Return the [X, Y] coordinate for the center point of the cell that contains the specified text.  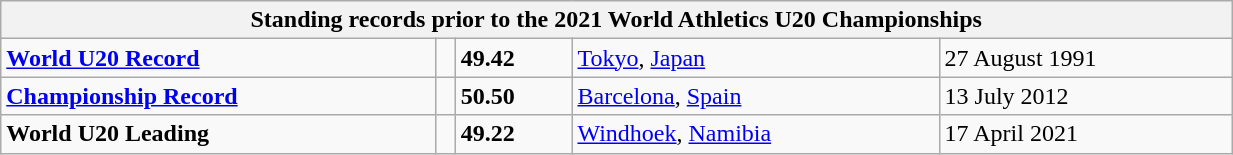
Standing records prior to the 2021 World Athletics U20 Championships [616, 20]
Tokyo, Japan [756, 58]
Barcelona, Spain [756, 96]
Championship Record [218, 96]
Windhoek, Namibia [756, 134]
50.50 [514, 96]
World U20 Leading [218, 134]
13 July 2012 [1086, 96]
49.22 [514, 134]
27 August 1991 [1086, 58]
17 April 2021 [1086, 134]
49.42 [514, 58]
World U20 Record [218, 58]
